Provide the [X, Y] coordinate of the cell's center where the given text is located.  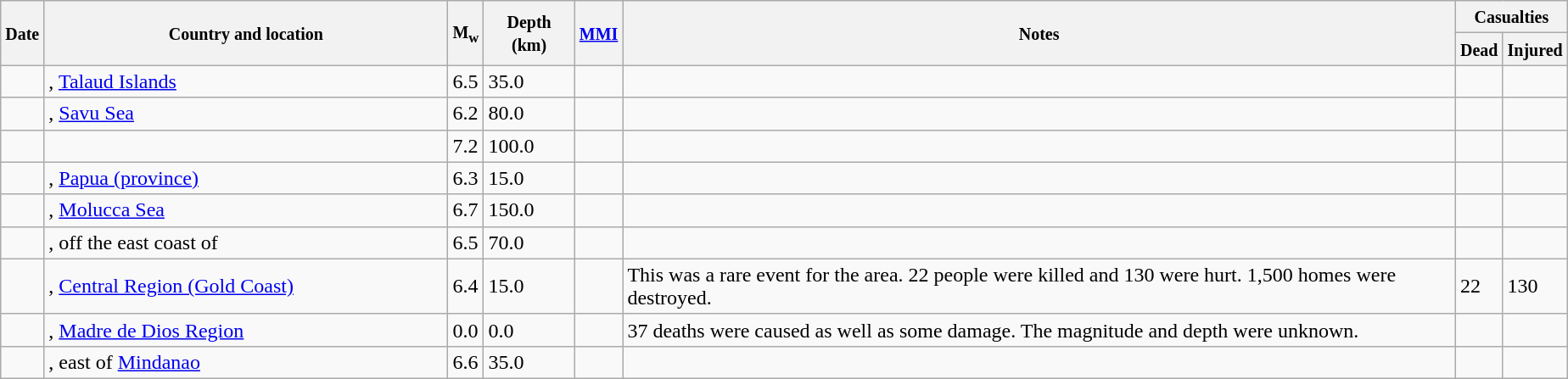
37 deaths were caused as well as some damage. The magnitude and depth were unknown. [1039, 330]
, Talaud Islands [246, 81]
MMI [599, 33]
80.0 [529, 114]
, Madre de Dios Region [246, 330]
Date [22, 33]
, off the east coast of [246, 242]
, Central Region (Gold Coast) [246, 287]
70.0 [529, 242]
, Papua (province) [246, 178]
, Molucca Sea [246, 210]
Country and location [246, 33]
Dead [1479, 49]
6.6 [466, 362]
6.3 [466, 178]
6.2 [466, 114]
This was a rare event for the area. 22 people were killed and 130 were hurt. 1,500 homes were destroyed. [1039, 287]
22 [1479, 287]
130 [1535, 287]
6.4 [466, 287]
150.0 [529, 210]
Mw [466, 33]
100.0 [529, 146]
, Savu Sea [246, 114]
Injured [1535, 49]
7.2 [466, 146]
Notes [1039, 33]
Depth (km) [529, 33]
6.7 [466, 210]
Casualties [1511, 17]
, east of Mindanao [246, 362]
